Locate the cell with the specified text and output its (X, Y) center coordinate. 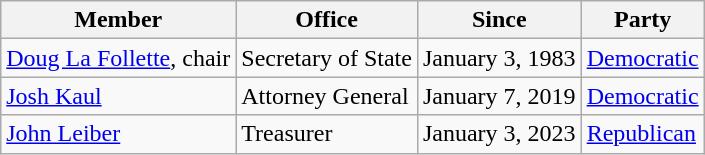
Since (499, 20)
Republican (642, 134)
Treasurer (327, 134)
Member (118, 20)
Josh Kaul (118, 96)
Office (327, 20)
Party (642, 20)
January 3, 1983 (499, 58)
John Leiber (118, 134)
Attorney General (327, 96)
Doug La Follette, chair (118, 58)
January 3, 2023 (499, 134)
Secretary of State (327, 58)
January 7, 2019 (499, 96)
